Pinpoint the cell where the given text exists, returning its (X, Y) midpoint coordinate. 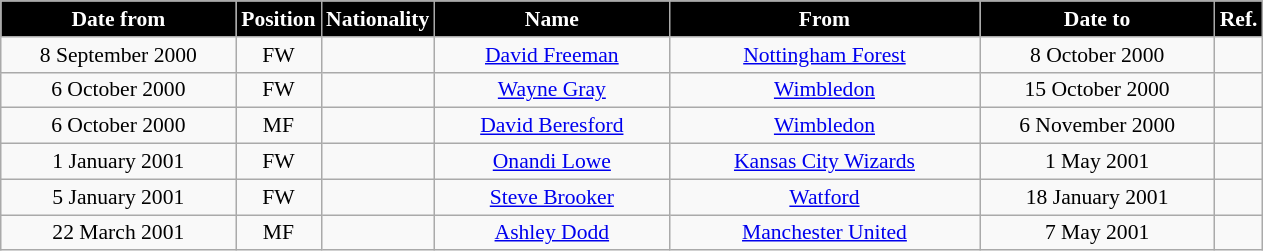
Date from (118, 19)
5 January 2001 (118, 197)
Date to (1098, 19)
8 October 2000 (1098, 55)
Nationality (378, 19)
7 May 2001 (1098, 233)
18 January 2001 (1098, 197)
Steve Brooker (552, 197)
Wayne Gray (552, 90)
8 September 2000 (118, 55)
Manchester United (824, 233)
Name (552, 19)
Nottingham Forest (824, 55)
David Freeman (552, 55)
Ashley Dodd (552, 233)
David Beresford (552, 126)
1 January 2001 (118, 162)
1 May 2001 (1098, 162)
22 March 2001 (118, 233)
Ref. (1239, 19)
From (824, 19)
Watford (824, 197)
Position (278, 19)
15 October 2000 (1098, 90)
Kansas City Wizards (824, 162)
6 November 2000 (1098, 126)
Onandi Lowe (552, 162)
